From the cell containing the given text, extract its center point as (X, Y) coordinate. 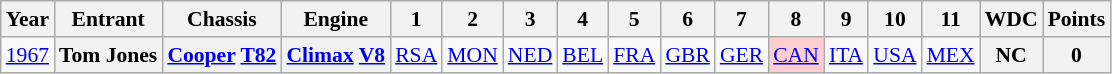
GBR (688, 55)
MEX (951, 55)
Tom Jones (108, 55)
Chassis (222, 19)
9 (846, 19)
GER (742, 55)
0 (1077, 55)
6 (688, 19)
ITA (846, 55)
FRA (634, 55)
Points (1077, 19)
Climax V8 (336, 55)
CAN (796, 55)
USA (894, 55)
NC (1012, 55)
1967 (28, 55)
NED (530, 55)
5 (634, 19)
7 (742, 19)
Entrant (108, 19)
10 (894, 19)
BEL (582, 55)
3 (530, 19)
11 (951, 19)
Year (28, 19)
1 (416, 19)
2 (472, 19)
WDC (1012, 19)
MON (472, 55)
8 (796, 19)
Engine (336, 19)
RSA (416, 55)
Cooper T82 (222, 55)
4 (582, 19)
